Detect which cell encompasses the target text, then output its (x, y) center coordinate. 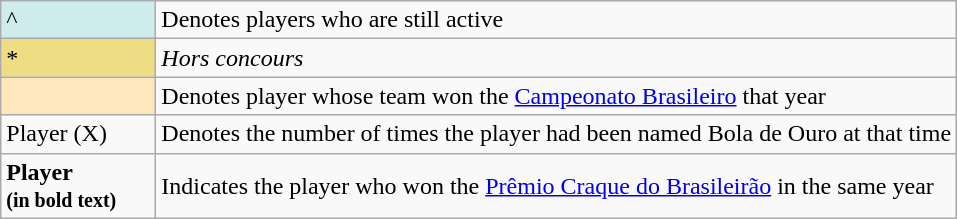
^ (78, 20)
Indicates the player who won the Prêmio Craque do Brasileirão in the same year (556, 186)
Player(in bold text) (78, 186)
Player (X) (78, 134)
Denotes player whose team won the Campeonato Brasileiro that year (556, 96)
Hors concours (556, 58)
Denotes players who are still active (556, 20)
* (78, 58)
Denotes the number of times the player had been named Bola de Ouro at that time (556, 134)
